Find where the given text appears and provide that cell's center as [X, Y] coordinate. 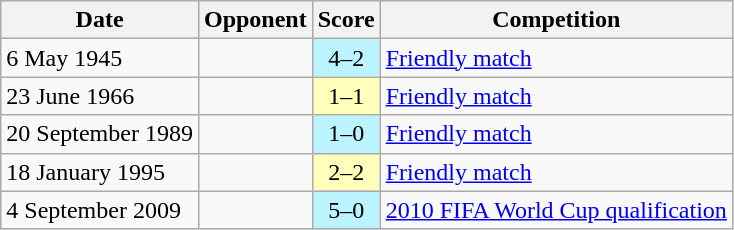
Date [100, 20]
18 January 1995 [100, 172]
Opponent [255, 20]
2–2 [346, 172]
Score [346, 20]
5–0 [346, 210]
1–0 [346, 134]
23 June 1966 [100, 96]
4 September 2009 [100, 210]
6 May 1945 [100, 58]
2010 FIFA World Cup qualification [556, 210]
20 September 1989 [100, 134]
Competition [556, 20]
4–2 [346, 58]
1–1 [346, 96]
